Scan for the cell matching the given text and deliver its (x, y) coordinate at center. 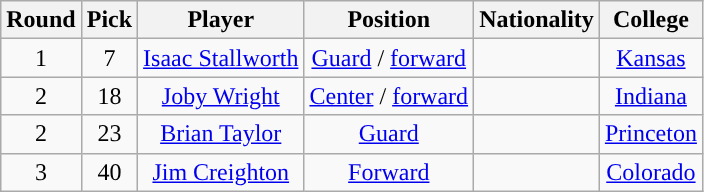
Colorado (650, 172)
Guard (389, 134)
Jim Creighton (221, 172)
Forward (389, 172)
40 (109, 172)
Player (221, 20)
Nationality (537, 20)
1 (41, 58)
18 (109, 96)
Guard / forward (389, 58)
7 (109, 58)
23 (109, 134)
3 (41, 172)
College (650, 20)
Position (389, 20)
Pick (109, 20)
Princeton (650, 134)
Isaac Stallworth (221, 58)
Kansas (650, 58)
Joby Wright (221, 96)
Indiana (650, 96)
Round (41, 20)
Center / forward (389, 96)
Brian Taylor (221, 134)
